Return the [X, Y] coordinate for the center point of the cell that contains the specified text.  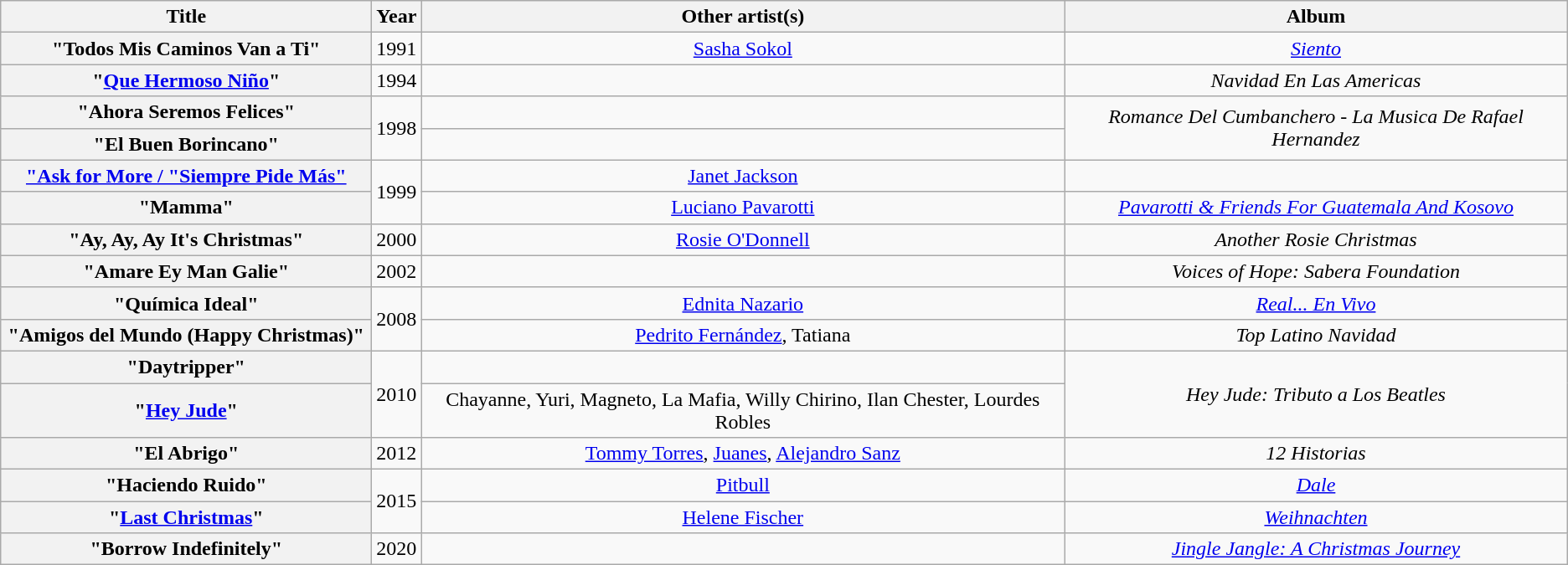
"Mamma" [186, 208]
Top Latino Navidad [1317, 335]
Sasha Sokol [743, 49]
"El Abrigo" [186, 454]
1998 [397, 128]
Jingle Jangle: A Christmas Journey [1317, 549]
Hey Jude: Tributo a Los Beatles [1317, 393]
2002 [397, 271]
Weihnachten [1317, 517]
Pitbull [743, 485]
"Last Christmas" [186, 517]
2020 [397, 549]
2008 [397, 319]
Tommy Torres, Juanes, Alejandro Sanz [743, 454]
Year [397, 17]
Dale [1317, 485]
12 Historias [1317, 454]
Real... En Vivo [1317, 303]
Another Rosie Christmas [1317, 239]
"Ahora Seremos Felices" [186, 112]
"Amigos del Mundo (Happy Christmas)" [186, 335]
"Química Ideal" [186, 303]
1994 [397, 80]
"Hey Jude" [186, 410]
Romance Del Cumbanchero - La Musica De Rafael Hernandez [1317, 128]
Pavarotti & Friends For Guatemala And Kosovo [1317, 208]
"Todos Mis Caminos Van a Ti" [186, 49]
Siento [1317, 49]
Voices of Hope: Sabera Foundation [1317, 271]
2010 [397, 393]
"Ay, Ay, Ay It's Christmas" [186, 239]
"Que Hermoso Niño" [186, 80]
Ednita Nazario [743, 303]
2000 [397, 239]
Luciano Pavarotti [743, 208]
Helene Fischer [743, 517]
Janet Jackson [743, 176]
Navidad En Las Americas [1317, 80]
Pedrito Fernández, Tatiana [743, 335]
"El Buen Borincano" [186, 144]
"Amare Ey Man Galie" [186, 271]
"Ask for More / "Siempre Pide Más" [186, 176]
2015 [397, 501]
"Haciendo Ruido" [186, 485]
Album [1317, 17]
"Borrow Indefinitely" [186, 549]
1991 [397, 49]
Rosie O'Donnell [743, 239]
Title [186, 17]
2012 [397, 454]
Chayanne, Yuri, Magneto, La Mafia, Willy Chirino, Ilan Chester, Lourdes Robles [743, 410]
1999 [397, 192]
Other artist(s) [743, 17]
"Daytripper" [186, 367]
